Return [x, y] of the center of cell containing provided text 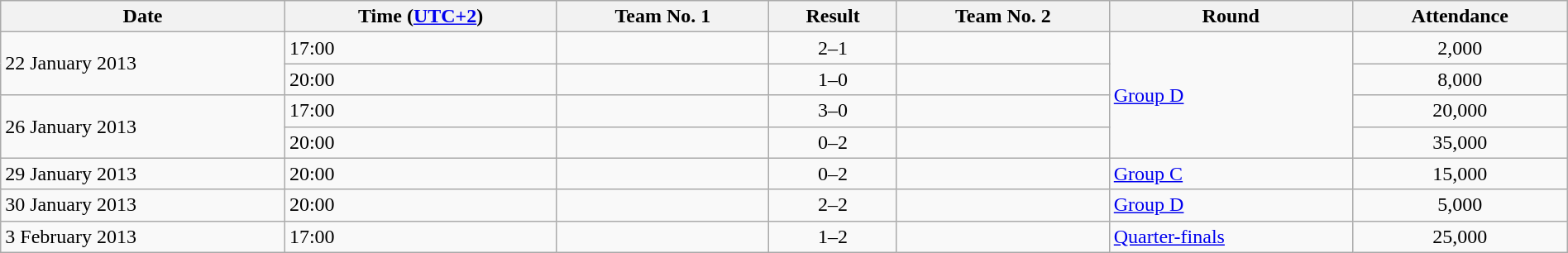
1–2 [834, 236]
Round [1231, 17]
Team No. 2 [1002, 17]
25,000 [1460, 236]
22 January 2013 [143, 64]
2–1 [834, 48]
Time (UTC+2) [420, 17]
3–0 [834, 111]
Date [143, 17]
26 January 2013 [143, 126]
Quarter-finals [1231, 236]
20,000 [1460, 111]
2–2 [834, 205]
30 January 2013 [143, 205]
Result [834, 17]
35,000 [1460, 142]
Team No. 1 [663, 17]
1–0 [834, 79]
15,000 [1460, 174]
3 February 2013 [143, 236]
29 January 2013 [143, 174]
2,000 [1460, 48]
Group C [1231, 174]
8,000 [1460, 79]
5,000 [1460, 205]
Attendance [1460, 17]
